Return [X, Y] of the center of cell containing provided text 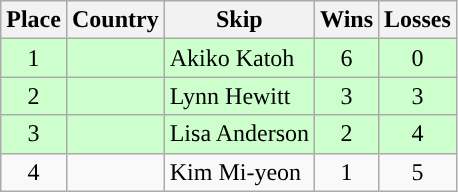
0 [418, 58]
Country [115, 20]
Kim Mi-yeon [239, 172]
Wins [347, 20]
Lynn Hewitt [239, 96]
Skip [239, 20]
5 [418, 172]
6 [347, 58]
Lisa Anderson [239, 134]
Losses [418, 20]
Place [34, 20]
Akiko Katoh [239, 58]
